For the text-containing cell, return its midpoint in [X, Y] coordinate format. 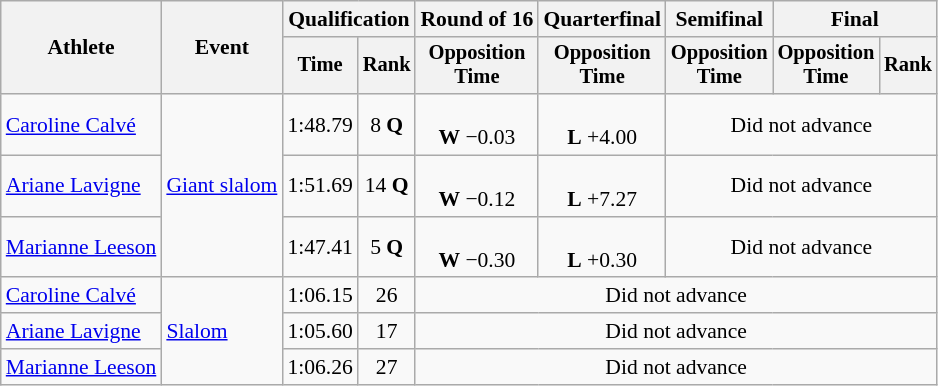
1:47.41 [320, 248]
W −0.12 [476, 186]
L +4.00 [602, 124]
Qualification [348, 19]
Round of 16 [476, 19]
27 [387, 367]
Semifinal [720, 19]
L +0.30 [602, 248]
1:06.26 [320, 367]
Event [222, 48]
1:48.79 [320, 124]
17 [387, 331]
Athlete [82, 48]
8 Q [387, 124]
Slalom [222, 332]
1:05.60 [320, 331]
W −0.03 [476, 124]
14 Q [387, 186]
Quarterfinal [602, 19]
26 [387, 296]
1:51.69 [320, 186]
Final [855, 19]
Giant slalom [222, 186]
1:06.15 [320, 296]
5 Q [387, 248]
Time [320, 66]
L +7.27 [602, 186]
W −0.30 [476, 248]
